Capture the cell that displays the provided text and extract its (X, Y) central coordinate. 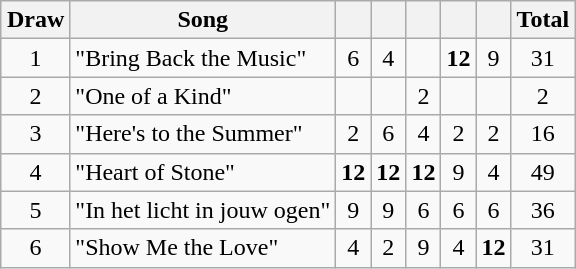
"Here's to the Summer" (203, 134)
"Heart of Stone" (203, 172)
Total (543, 20)
"Show Me the Love" (203, 248)
36 (543, 210)
"Bring Back the Music" (203, 58)
Draw (35, 20)
1 (35, 58)
3 (35, 134)
16 (543, 134)
"One of a Kind" (203, 96)
5 (35, 210)
"In het licht in jouw ogen" (203, 210)
49 (543, 172)
Song (203, 20)
